Return the (X, Y) coordinate for the center point of the cell that contains the specified text.  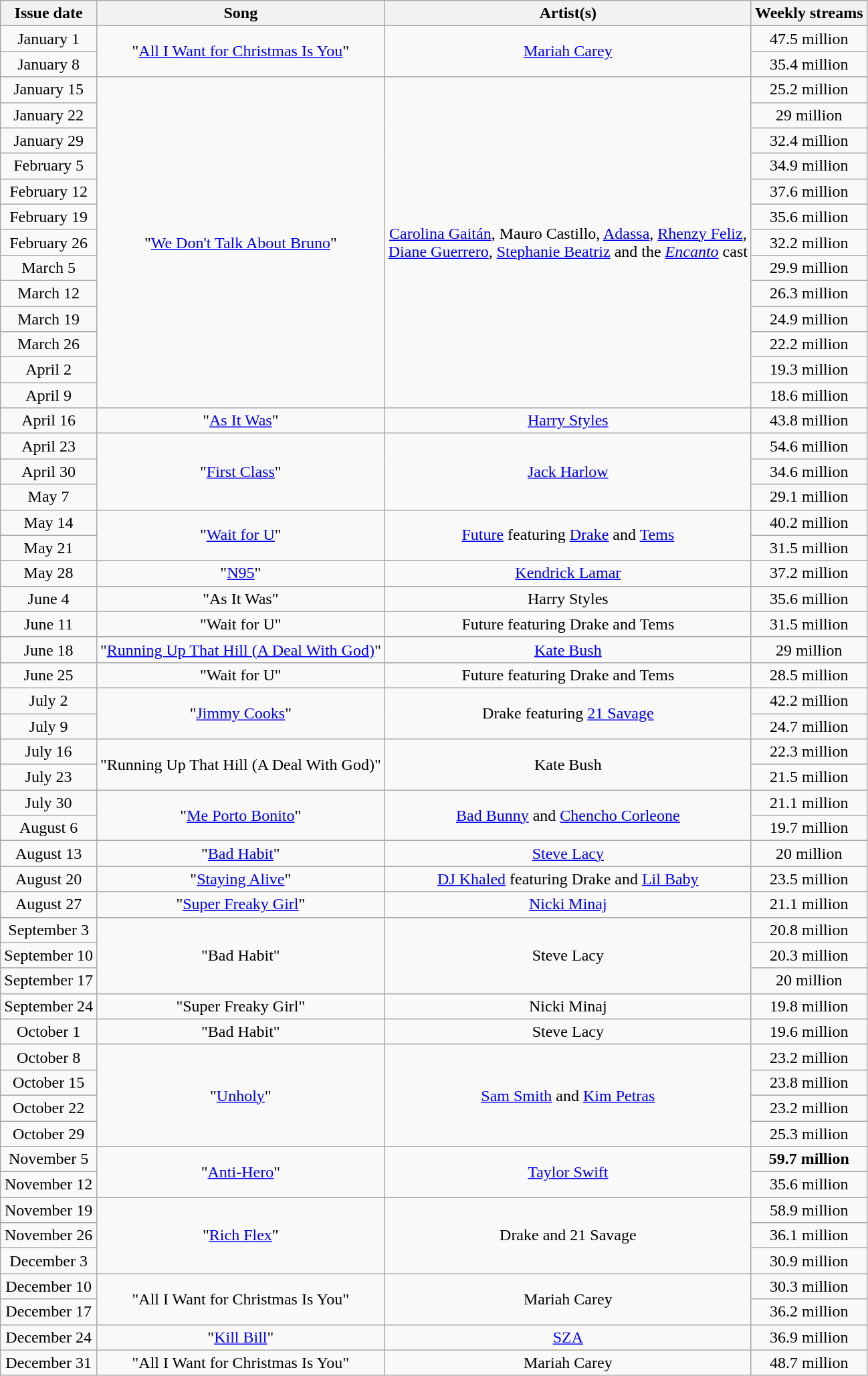
June 11 (49, 624)
58.9 million (809, 1210)
SZA (568, 1337)
Carolina Gaitán, Mauro Castillo, Adassa, Rhenzy Feliz, Diane Guerrero, Stephanie Beatriz and the Encanto cast (568, 242)
April 2 (49, 370)
September 3 (49, 930)
35.4 million (809, 64)
August 13 (49, 854)
"Anti-Hero" (241, 1172)
DJ Khaled featuring Drake and Lil Baby (568, 879)
September 17 (49, 981)
October 22 (49, 1108)
19.7 million (809, 828)
34.9 million (809, 166)
May 21 (49, 548)
"N95" (241, 573)
"Kill Bill" (241, 1337)
Issue date (49, 13)
October 29 (49, 1134)
36.2 million (809, 1312)
Drake and 21 Savage (568, 1236)
34.6 million (809, 472)
January 15 (49, 90)
September 10 (49, 955)
43.8 million (809, 421)
19.3 million (809, 370)
20.3 million (809, 955)
29.1 million (809, 497)
July 23 (49, 777)
42.2 million (809, 700)
March 26 (49, 345)
August 20 (49, 879)
21.5 million (809, 777)
48.7 million (809, 1363)
April 9 (49, 395)
"First Class" (241, 472)
November 26 (49, 1236)
May 7 (49, 497)
June 18 (49, 650)
November 12 (49, 1185)
Song (241, 13)
November 19 (49, 1210)
March 19 (49, 319)
37.2 million (809, 573)
Weekly streams (809, 13)
24.7 million (809, 726)
36.1 million (809, 1236)
"Rich Flex" (241, 1236)
32.2 million (809, 242)
"Me Porto Bonito" (241, 815)
March 5 (49, 268)
"Staying Alive" (241, 879)
July 16 (49, 752)
25.3 million (809, 1134)
July 2 (49, 700)
Taylor Swift (568, 1172)
18.6 million (809, 395)
26.3 million (809, 293)
"Unholy" (241, 1095)
20.8 million (809, 930)
December 31 (49, 1363)
Jack Harlow (568, 472)
January 29 (49, 140)
January 1 (49, 39)
37.6 million (809, 191)
19.8 million (809, 1006)
August 27 (49, 904)
December 10 (49, 1286)
January 8 (49, 64)
August 6 (49, 828)
24.9 million (809, 319)
Artist(s) (568, 13)
30.3 million (809, 1286)
40.2 million (809, 522)
59.7 million (809, 1159)
Sam Smith and Kim Petras (568, 1095)
May 28 (49, 573)
December 17 (49, 1312)
28.5 million (809, 675)
29.9 million (809, 268)
25.2 million (809, 90)
December 24 (49, 1337)
30.9 million (809, 1261)
March 12 (49, 293)
July 30 (49, 803)
October 15 (49, 1082)
April 30 (49, 472)
Drake featuring 21 Savage (568, 713)
Kendrick Lamar (568, 573)
April 23 (49, 446)
February 5 (49, 166)
October 1 (49, 1031)
47.5 million (809, 39)
36.9 million (809, 1337)
October 8 (49, 1057)
April 16 (49, 421)
January 22 (49, 115)
"Jimmy Cooks" (241, 713)
32.4 million (809, 140)
22.2 million (809, 345)
December 3 (49, 1261)
September 24 (49, 1006)
February 26 (49, 242)
February 19 (49, 217)
23.5 million (809, 879)
54.6 million (809, 446)
July 9 (49, 726)
19.6 million (809, 1031)
February 12 (49, 191)
22.3 million (809, 752)
May 14 (49, 522)
23.8 million (809, 1082)
June 4 (49, 599)
November 5 (49, 1159)
Bad Bunny and Chencho Corleone (568, 815)
"We Don't Talk About Bruno" (241, 242)
June 25 (49, 675)
